Search for the cell housing the specified text and yield its [X, Y] center coordinate. 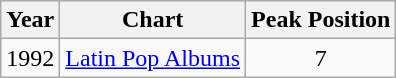
1992 [30, 58]
7 [321, 58]
Chart [153, 20]
Year [30, 20]
Peak Position [321, 20]
Latin Pop Albums [153, 58]
